Capture the cell that displays the provided text and extract its [X, Y] central coordinate. 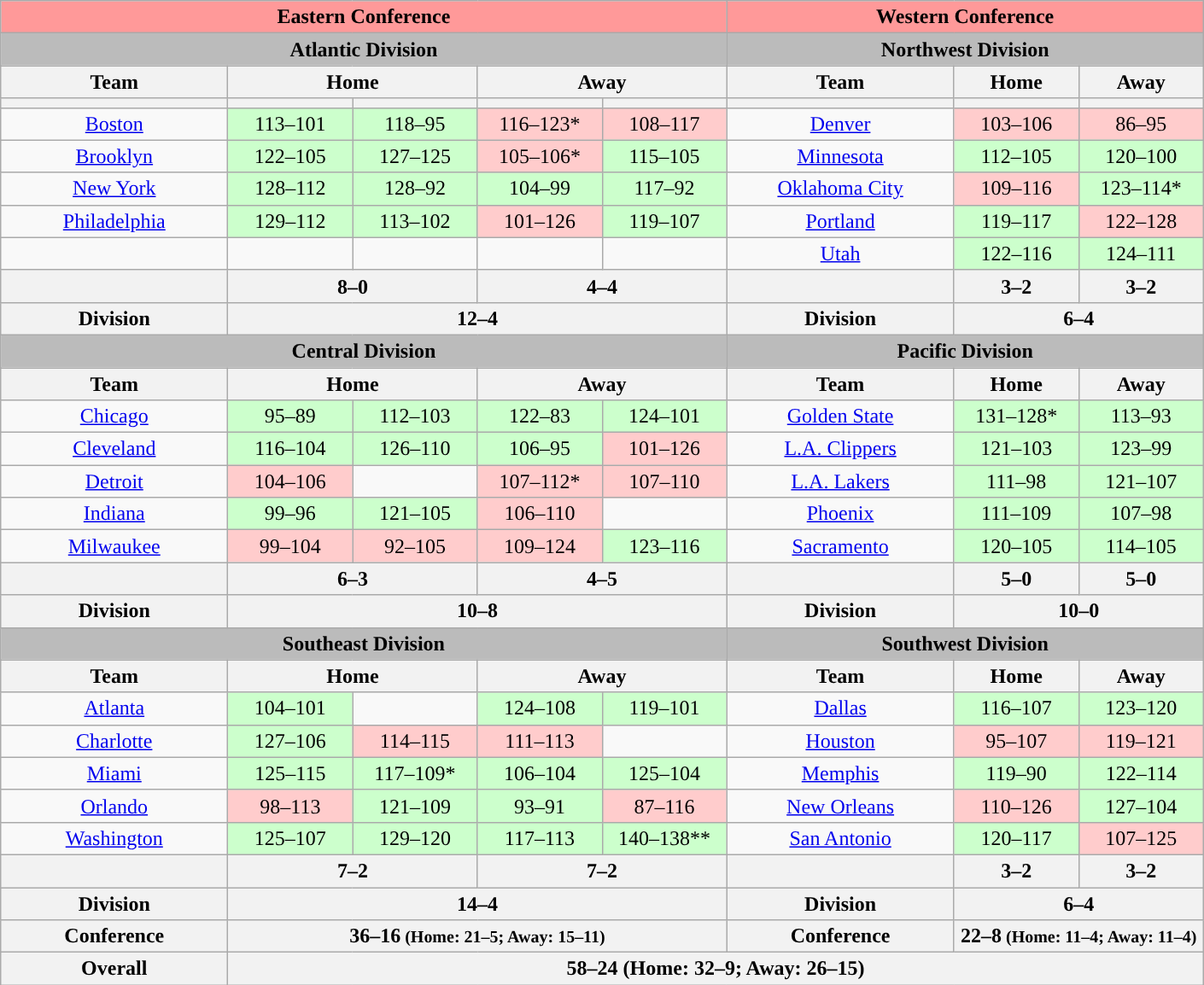
Detroit [114, 481]
140–138** [664, 838]
14–4 [477, 904]
Washington [114, 838]
Dallas [840, 708]
118–95 [415, 124]
San Antonio [840, 838]
95–107 [1016, 741]
125–107 [290, 838]
Atlantic Division [364, 50]
124–101 [664, 417]
12–4 [477, 318]
58–24 (Home: 32–9; Away: 26–15) [716, 969]
117–113 [540, 838]
4–4 [602, 286]
Minnesota [840, 156]
93–91 [540, 806]
119–90 [1016, 773]
109–124 [540, 546]
Southwest Division [965, 644]
Charlotte [114, 741]
113–101 [290, 124]
107–112* [540, 481]
116–107 [1016, 708]
104–99 [540, 189]
Southeast Division [364, 644]
Oklahoma City [840, 189]
126–110 [415, 449]
119–107 [664, 221]
Chicago [114, 417]
99–96 [290, 514]
129–112 [290, 221]
107–125 [1141, 838]
122–83 [540, 417]
111–113 [540, 741]
129–120 [415, 838]
Denver [840, 124]
Atlanta [114, 708]
Portland [840, 221]
L.A. Lakers [840, 481]
6–3 [353, 579]
121–107 [1141, 481]
10–8 [477, 611]
125–104 [664, 773]
121–105 [415, 514]
122–116 [1016, 254]
115–105 [664, 156]
22–8 (Home: 11–4; Away: 11–4) [1078, 936]
109–116 [1016, 189]
120–117 [1016, 838]
Milwaukee [114, 546]
120–100 [1141, 156]
114–115 [415, 741]
119–121 [1141, 741]
Houston [840, 741]
New York [114, 189]
127–125 [415, 156]
127–106 [290, 741]
122–114 [1141, 773]
119–117 [1016, 221]
125–115 [290, 773]
Overall [114, 969]
Phoenix [840, 514]
127–104 [1141, 806]
4–5 [602, 579]
106–110 [540, 514]
117–109* [415, 773]
112–103 [415, 417]
116–123* [540, 124]
107–110 [664, 481]
Philadelphia [114, 221]
Indiana [114, 514]
120–105 [1016, 546]
121–103 [1016, 449]
Golden State [840, 417]
122–128 [1141, 221]
112–105 [1016, 156]
107–98 [1141, 514]
113–102 [415, 221]
121–109 [415, 806]
124–108 [540, 708]
L.A. Clippers [840, 449]
87–116 [664, 806]
8–0 [353, 286]
Northwest Division [965, 50]
116–104 [290, 449]
Utah [840, 254]
117–92 [664, 189]
Sacramento [840, 546]
110–126 [1016, 806]
123–120 [1141, 708]
123–116 [664, 546]
86–95 [1141, 124]
98–113 [290, 806]
Orlando [114, 806]
108–117 [664, 124]
111–98 [1016, 481]
104–101 [290, 708]
114–105 [1141, 546]
128–92 [415, 189]
105–106* [540, 156]
122–105 [290, 156]
131–128* [1016, 417]
36–16 (Home: 21–5; Away: 15–11) [477, 936]
119–101 [664, 708]
123–114* [1141, 189]
Pacific Division [965, 351]
Eastern Conference [364, 17]
92–105 [415, 546]
Boston [114, 124]
Brooklyn [114, 156]
New Orleans [840, 806]
95–89 [290, 417]
Miami [114, 773]
103–106 [1016, 124]
124–111 [1141, 254]
Memphis [840, 773]
106–104 [540, 773]
113–93 [1141, 417]
128–112 [290, 189]
10–0 [1078, 611]
104–106 [290, 481]
111–109 [1016, 514]
Central Division [364, 351]
99–104 [290, 546]
Cleveland [114, 449]
123–99 [1141, 449]
Western Conference [965, 17]
106–95 [540, 449]
